For the text-containing cell, return its midpoint in (x, y) coordinate format. 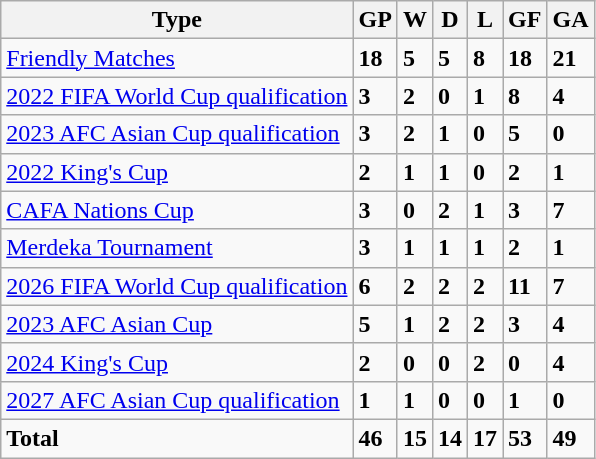
CAFA Nations Cup (177, 210)
17 (486, 438)
2022 King's Cup (177, 172)
Total (177, 438)
6 (375, 286)
GP (375, 20)
14 (450, 438)
GA (570, 20)
W (414, 20)
2027 AFC Asian Cup qualification (177, 400)
53 (525, 438)
2022 FIFA World Cup qualification (177, 96)
2023 AFC Asian Cup qualification (177, 134)
2024 King's Cup (177, 362)
2026 FIFA World Cup qualification (177, 286)
46 (375, 438)
GF (525, 20)
Merdeka Tournament (177, 248)
2023 AFC Asian Cup (177, 324)
21 (570, 58)
D (450, 20)
49 (570, 438)
11 (525, 286)
Type (177, 20)
Friendly Matches (177, 58)
15 (414, 438)
L (486, 20)
